Find where the given text appears and provide that cell's center as (x, y) coordinate. 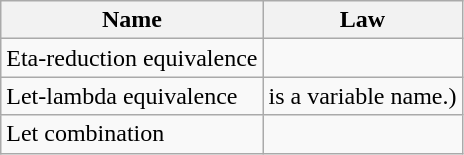
Let combination (132, 134)
Law (362, 20)
Name (132, 20)
Let-lambda equivalence (132, 96)
is a variable name.) (362, 96)
Eta-reduction equivalence (132, 58)
